Extract the (x, y) coordinate from the center of the cell holding the provided text.  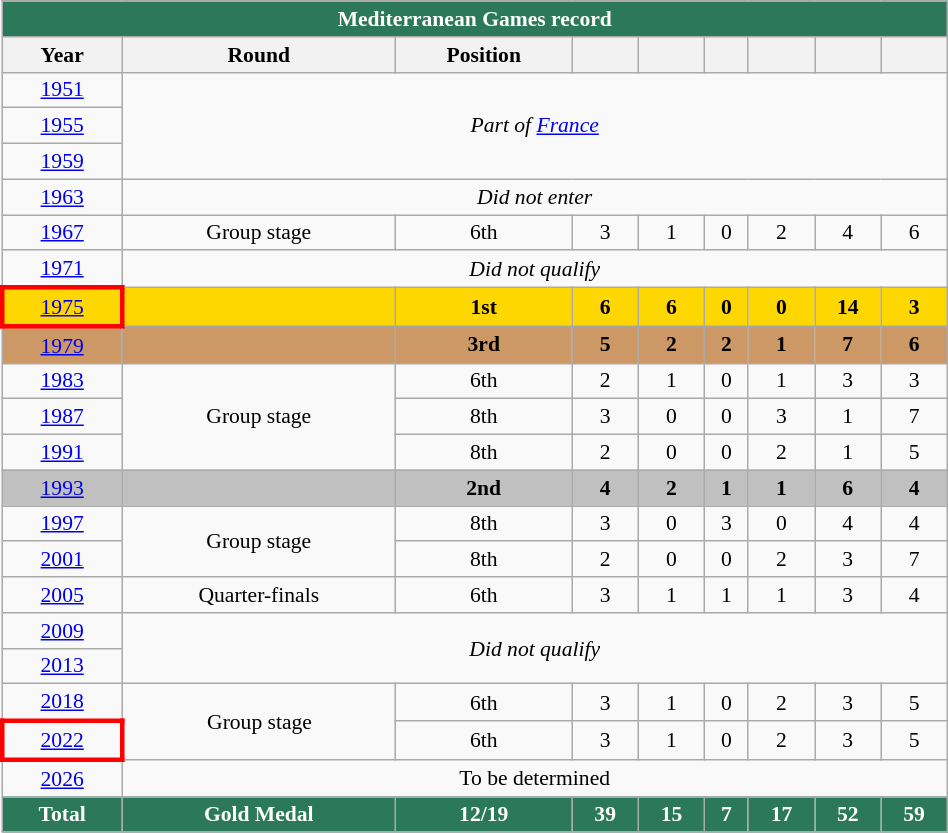
Part of France (534, 126)
Gold Medal (258, 815)
1951 (62, 90)
Year (62, 55)
Did not enter (534, 197)
2nd (484, 488)
To be determined (534, 778)
59 (914, 815)
17 (781, 815)
1955 (62, 126)
2018 (62, 702)
1983 (62, 381)
2001 (62, 560)
1987 (62, 417)
2022 (62, 740)
Total (62, 815)
1975 (62, 308)
15 (671, 815)
1979 (62, 344)
Round (258, 55)
14 (848, 308)
Quarter-finals (258, 595)
Position (484, 55)
2026 (62, 778)
2005 (62, 595)
1993 (62, 488)
1959 (62, 162)
1991 (62, 453)
1st (484, 308)
Mediterranean Games record (474, 19)
2009 (62, 631)
1997 (62, 524)
1963 (62, 197)
3rd (484, 344)
12/19 (484, 815)
1971 (62, 270)
2013 (62, 666)
39 (605, 815)
1967 (62, 233)
52 (848, 815)
